Capture the cell that displays the provided text and extract its [X, Y] central coordinate. 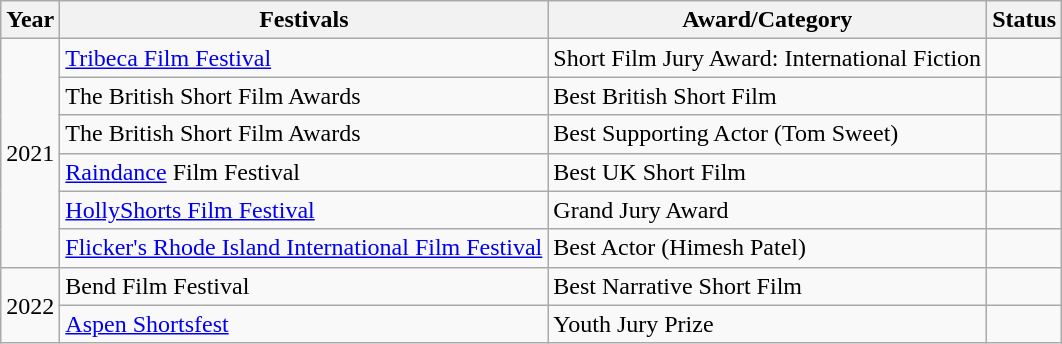
Status [1024, 20]
2022 [30, 305]
Award/Category [768, 20]
Best Supporting Actor (Tom Sweet) [768, 134]
2021 [30, 153]
Best British Short Film [768, 96]
Festivals [304, 20]
HollyShorts Film Festival [304, 210]
Flicker's Rhode Island International Film Festival [304, 248]
Youth Jury Prize [768, 324]
Year [30, 20]
Short Film Jury Award: International Fiction [768, 58]
Best Actor (Himesh Patel) [768, 248]
Raindance Film Festival [304, 172]
Aspen Shortsfest [304, 324]
Best UK Short Film [768, 172]
Tribeca Film Festival [304, 58]
Grand Jury Award [768, 210]
Bend Film Festival [304, 286]
Best Narrative Short Film [768, 286]
